Output the [X, Y] coordinate of the center of the cell containing the given text.  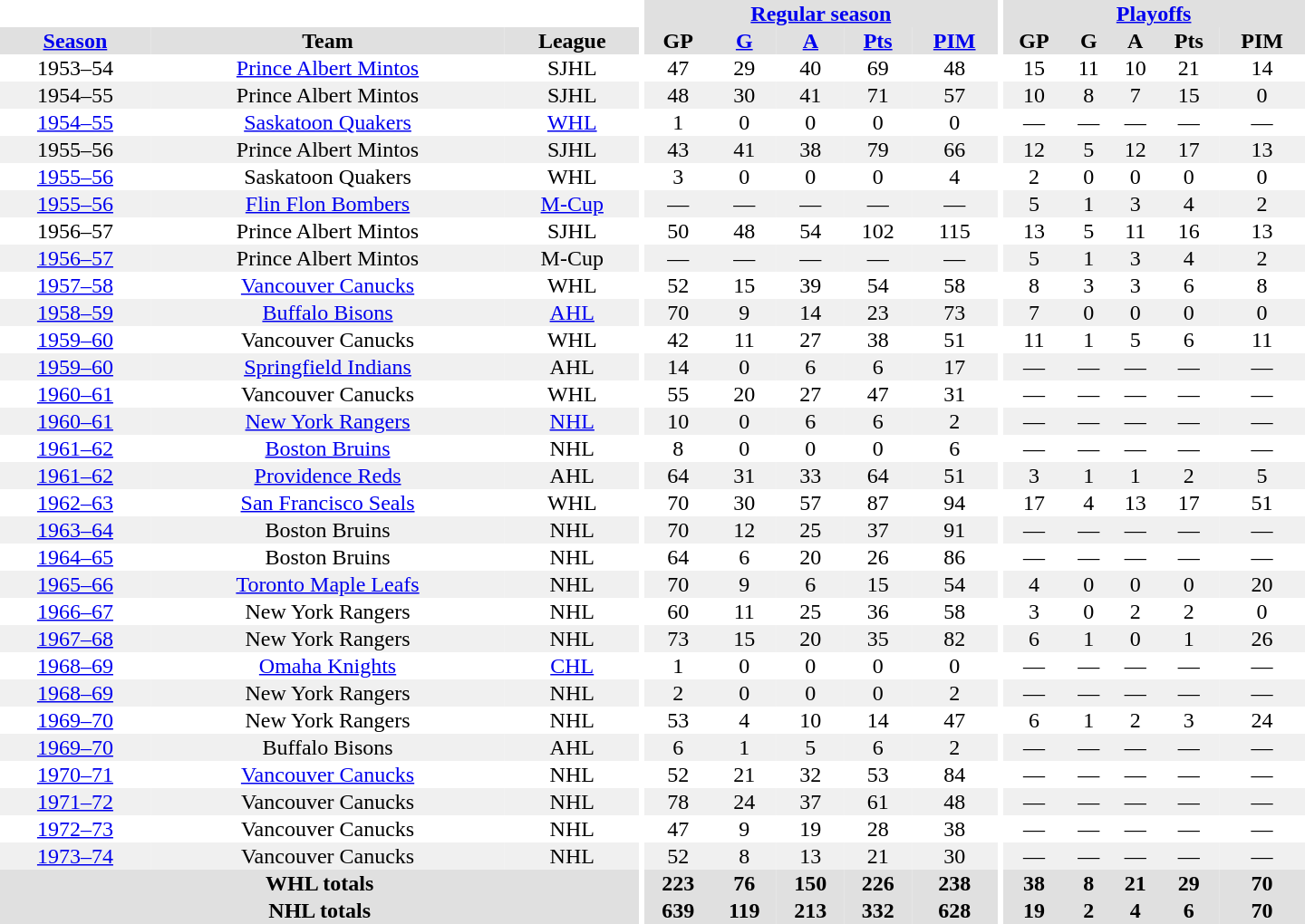
94 [955, 503]
39 [810, 285]
226 [878, 883]
Season [75, 41]
1966–67 [75, 611]
NHL totals [319, 910]
Playoffs [1154, 14]
Omaha Knights [328, 666]
223 [678, 883]
San Francisco Seals [328, 503]
69 [878, 68]
Toronto Maple Leafs [328, 584]
16 [1189, 231]
238 [955, 883]
1963–64 [75, 530]
76 [744, 883]
43 [678, 149]
91 [955, 530]
42 [678, 340]
CHL [572, 666]
639 [678, 910]
86 [955, 557]
115 [955, 231]
Flin Flon Bombers [328, 204]
WHL totals [319, 883]
1965–66 [75, 584]
50 [678, 231]
Regular season [821, 14]
1964–65 [75, 557]
40 [810, 68]
332 [878, 910]
1973–74 [75, 856]
1962–63 [75, 503]
82 [955, 639]
1957–58 [75, 285]
35 [878, 639]
Springfield Indians [328, 367]
32 [810, 775]
1970–71 [75, 775]
Providence Reds [328, 476]
119 [744, 910]
79 [878, 149]
Team [328, 41]
28 [878, 829]
1953–54 [75, 68]
87 [878, 503]
71 [878, 95]
628 [955, 910]
33 [810, 476]
League [572, 41]
1972–73 [75, 829]
1958–59 [75, 313]
66 [955, 149]
1967–68 [75, 639]
36 [878, 611]
102 [878, 231]
213 [810, 910]
60 [678, 611]
150 [810, 883]
1971–72 [75, 802]
61 [878, 802]
55 [678, 394]
78 [678, 802]
23 [878, 313]
84 [955, 775]
